Pinpoint the cell where the given text exists, returning its [x, y] midpoint coordinate. 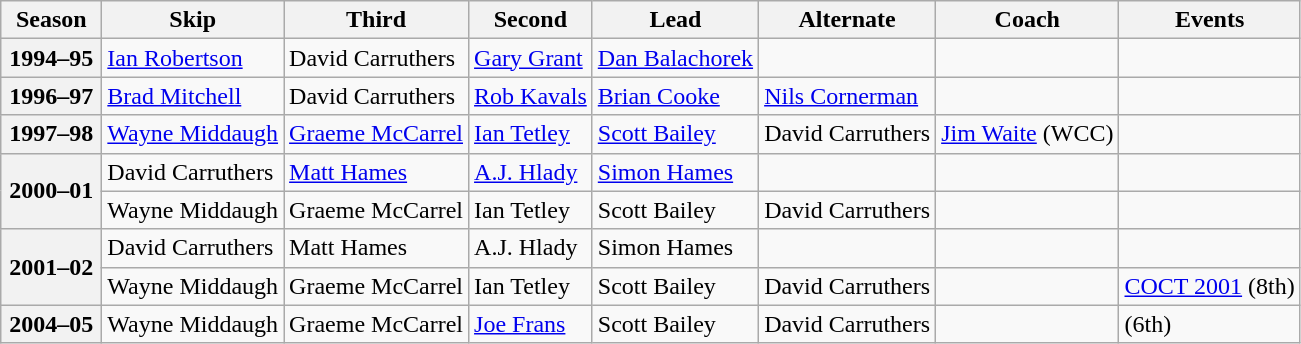
Brad Mitchell [193, 96]
Second [531, 20]
Joe Frans [531, 324]
Lead [675, 20]
2001–02 [52, 267]
Dan Balachorek [675, 58]
(6th) [1210, 324]
Season [52, 20]
Alternate [848, 20]
Brian Cooke [675, 96]
2000–01 [52, 191]
COCT 2001 (8th) [1210, 286]
Third [376, 20]
Ian Robertson [193, 58]
Coach [1028, 20]
Skip [193, 20]
1996–97 [52, 96]
Events [1210, 20]
Nils Cornerman [848, 96]
Gary Grant [531, 58]
Rob Kavals [531, 96]
2004–05 [52, 324]
1994–95 [52, 58]
Jim Waite (WCC) [1028, 134]
1997–98 [52, 134]
